Scan for the cell matching the given text and deliver its [X, Y] coordinate at center. 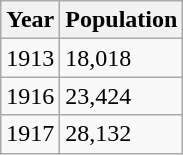
1916 [30, 96]
28,132 [122, 134]
23,424 [122, 96]
1913 [30, 58]
Year [30, 20]
1917 [30, 134]
Population [122, 20]
18,018 [122, 58]
